Find where the given text appears and provide that cell's center as [x, y] coordinate. 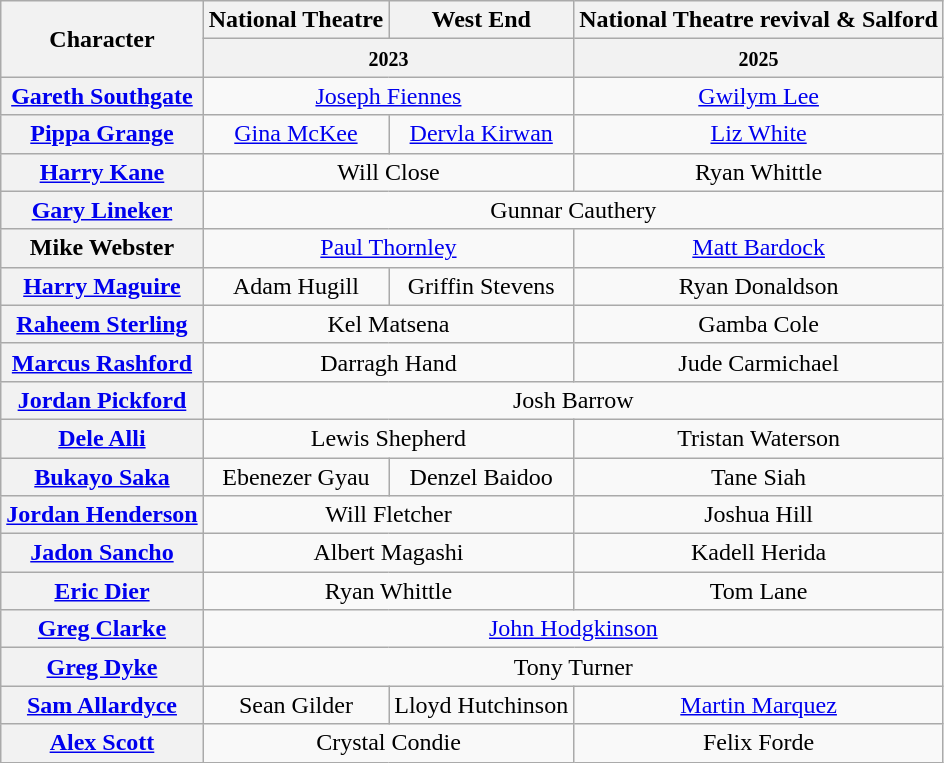
Ebenezer Gyau [296, 477]
Greg Dyke [102, 667]
Kel Matsena [388, 324]
Dele Alli [102, 438]
Crystal Condie [388, 743]
Jordan Henderson [102, 515]
Ryan Donaldson [759, 286]
Tony Turner [573, 667]
Pippa Grange [102, 134]
Gina McKee [296, 134]
Will Fletcher [388, 515]
Denzel Baidoo [482, 477]
Dervla Kirwan [482, 134]
Sam Allardyce [102, 705]
Felix Forde [759, 743]
Kadell Herida [759, 553]
Tane Siah [759, 477]
Alex Scott [102, 743]
West End [482, 20]
Gamba Cole [759, 324]
Lloyd Hutchinson [482, 705]
Raheem Sterling [102, 324]
Marcus Rashford [102, 362]
Darragh Hand [388, 362]
Griffin Stevens [482, 286]
Matt Bardock [759, 248]
Liz White [759, 134]
Bukayo Saka [102, 477]
Jadon Sancho [102, 553]
Joseph Fiennes [388, 96]
Harry Maguire [102, 286]
2025 [759, 58]
National Theatre [296, 20]
National Theatre revival & Salford [759, 20]
Martin Marquez [759, 705]
John Hodgkinson [573, 629]
Paul Thornley [388, 248]
Gunnar Cauthery [573, 210]
Joshua Hill [759, 515]
Gwilym Lee [759, 96]
Jude Carmichael [759, 362]
Greg Clarke [102, 629]
Tristan Waterson [759, 438]
Lewis Shepherd [388, 438]
Eric Dier [102, 591]
2023 [388, 58]
Mike Webster [102, 248]
Sean Gilder [296, 705]
Josh Barrow [573, 400]
Adam Hugill [296, 286]
Albert Magashi [388, 553]
Tom Lane [759, 591]
Harry Kane [102, 172]
Character [102, 39]
Jordan Pickford [102, 400]
Gary Lineker [102, 210]
Will Close [388, 172]
Gareth Southgate [102, 96]
